Locate the cell with the specified text and output its (X, Y) center coordinate. 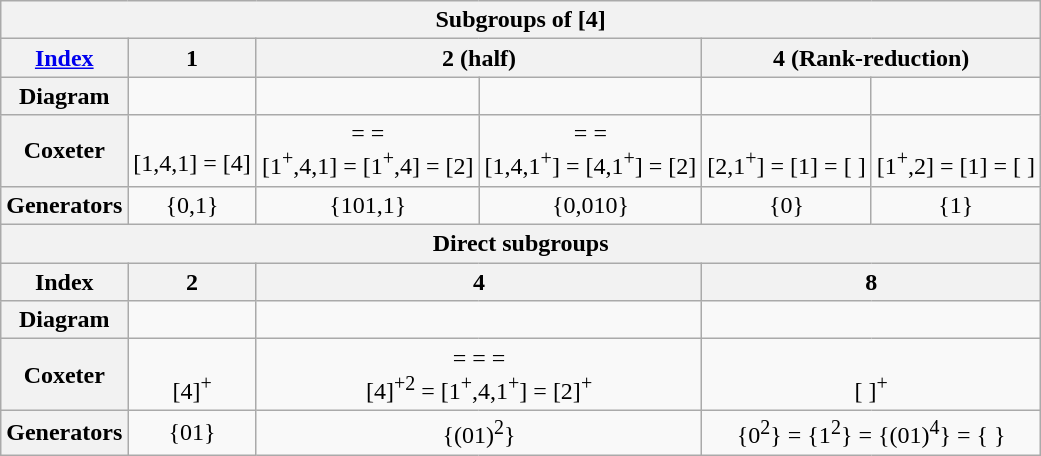
[4]+ (192, 375)
= = = [4]+2 = [1+,4,1+] = [2]+ (478, 375)
2 (half) (478, 58)
{(01)2} (478, 432)
4 (Rank-reduction) (872, 58)
{0} (786, 205)
{02} = {12} = {(01)4} = { } (872, 432)
4 (478, 282)
[1+,2] = [1] = [ ] (956, 151)
= = [1+,4,1] = [1+,4] = [2] (368, 151)
[2,1+] = [1] = [ ] (786, 151)
{0,010} (590, 205)
[ ]+ (872, 375)
{01} (192, 432)
2 (192, 282)
Direct subgroups (521, 244)
1 (192, 58)
8 (872, 282)
[1,4,1] = [4] (192, 151)
{1} (956, 205)
Subgroups of [4] (521, 20)
{101,1} (368, 205)
{0,1} (192, 205)
= = [1,4,1+] = [4,1+] = [2] (590, 151)
